Return (x, y) of the center of cell containing provided text 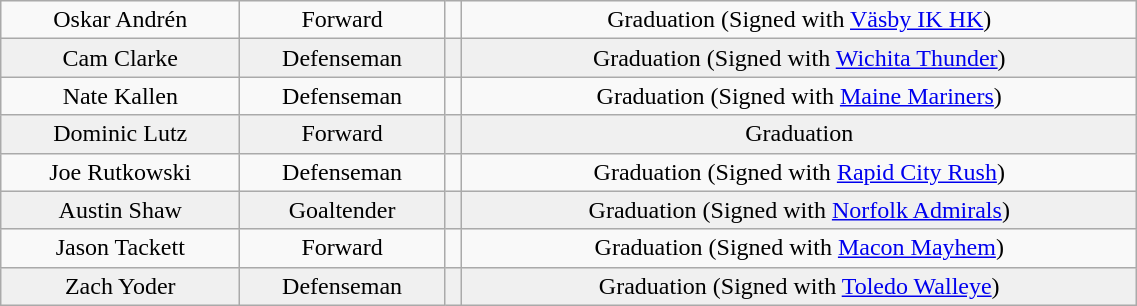
Oskar Andrén (120, 20)
Graduation (Signed with Maine Mariners) (800, 96)
Graduation (800, 134)
Graduation (Signed with Rapid City Rush) (800, 172)
Graduation (Signed with Macon Mayhem) (800, 248)
Jason Tackett (120, 248)
Graduation (Signed with Väsby IK HK) (800, 20)
Graduation (Signed with Wichita Thunder) (800, 58)
Joe Rutkowski (120, 172)
Nate Kallen (120, 96)
Graduation (Signed with Norfolk Admirals) (800, 210)
Austin Shaw (120, 210)
Zach Yoder (120, 286)
Goaltender (342, 210)
Graduation (Signed with Toledo Walleye) (800, 286)
Dominic Lutz (120, 134)
Cam Clarke (120, 58)
